Scan for the cell matching the given text and deliver its (X, Y) coordinate at center. 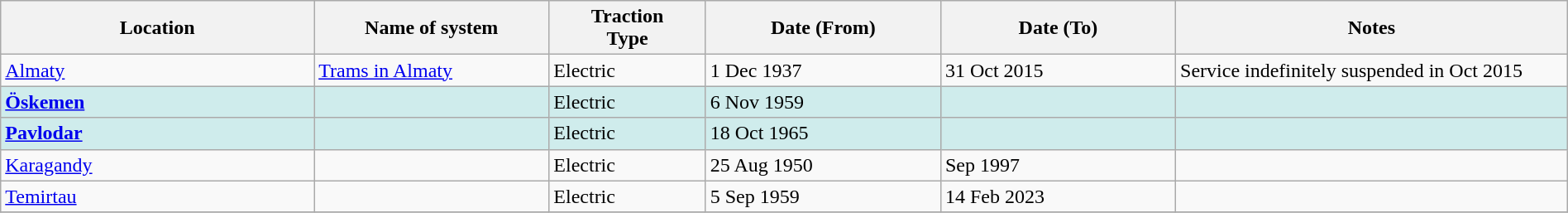
5 Sep 1959 (823, 196)
Date (From) (823, 28)
Notes (1372, 28)
Almaty (157, 70)
Temirtau (157, 196)
Öskemen (157, 102)
Pavlodar (157, 133)
Name of system (432, 28)
Sep 1997 (1058, 165)
Location (157, 28)
1 Dec 1937 (823, 70)
25 Aug 1950 (823, 165)
Date (To) (1058, 28)
6 Nov 1959 (823, 102)
Service indefinitely suspended in Oct 2015 (1372, 70)
14 Feb 2023 (1058, 196)
31 Oct 2015 (1058, 70)
TractionType (627, 28)
Trams in Almaty (432, 70)
18 Oct 1965 (823, 133)
Karagandy (157, 165)
